Capture the cell that displays the provided text and extract its (x, y) central coordinate. 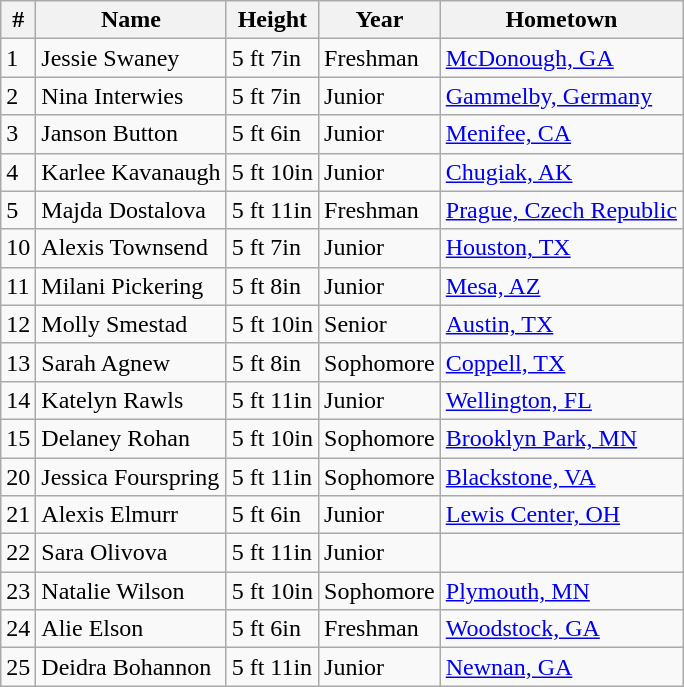
Blackstone, VA (561, 477)
Natalie Wilson (131, 591)
10 (18, 248)
3 (18, 134)
11 (18, 286)
20 (18, 477)
Katelyn Rawls (131, 400)
12 (18, 324)
Milani Pickering (131, 286)
Janson Button (131, 134)
22 (18, 553)
5 (18, 210)
14 (18, 400)
Hometown (561, 20)
21 (18, 515)
Alexis Townsend (131, 248)
Senior (380, 324)
Alexis Elmurr (131, 515)
Majda Dostalova (131, 210)
Woodstock, GA (561, 629)
Jessie Swaney (131, 58)
McDonough, GA (561, 58)
Nina Interwies (131, 96)
Menifee, CA (561, 134)
Alie Elson (131, 629)
Deidra Bohannon (131, 667)
Sarah Agnew (131, 362)
Year (380, 20)
Brooklyn Park, MN (561, 438)
2 (18, 96)
1 (18, 58)
Gammelby, Germany (561, 96)
24 (18, 629)
Height (272, 20)
Lewis Center, OH (561, 515)
25 (18, 667)
Karlee Kavanaugh (131, 172)
Wellington, FL (561, 400)
15 (18, 438)
Houston, TX (561, 248)
Jessica Fourspring (131, 477)
Plymouth, MN (561, 591)
Sara Olivova (131, 553)
23 (18, 591)
Chugiak, AK (561, 172)
Name (131, 20)
4 (18, 172)
Delaney Rohan (131, 438)
# (18, 20)
Molly Smestad (131, 324)
13 (18, 362)
Mesa, AZ (561, 286)
Austin, TX (561, 324)
Newnan, GA (561, 667)
Prague, Czech Republic (561, 210)
Coppell, TX (561, 362)
